Output the [x, y] coordinate of the center of the cell containing the given text.  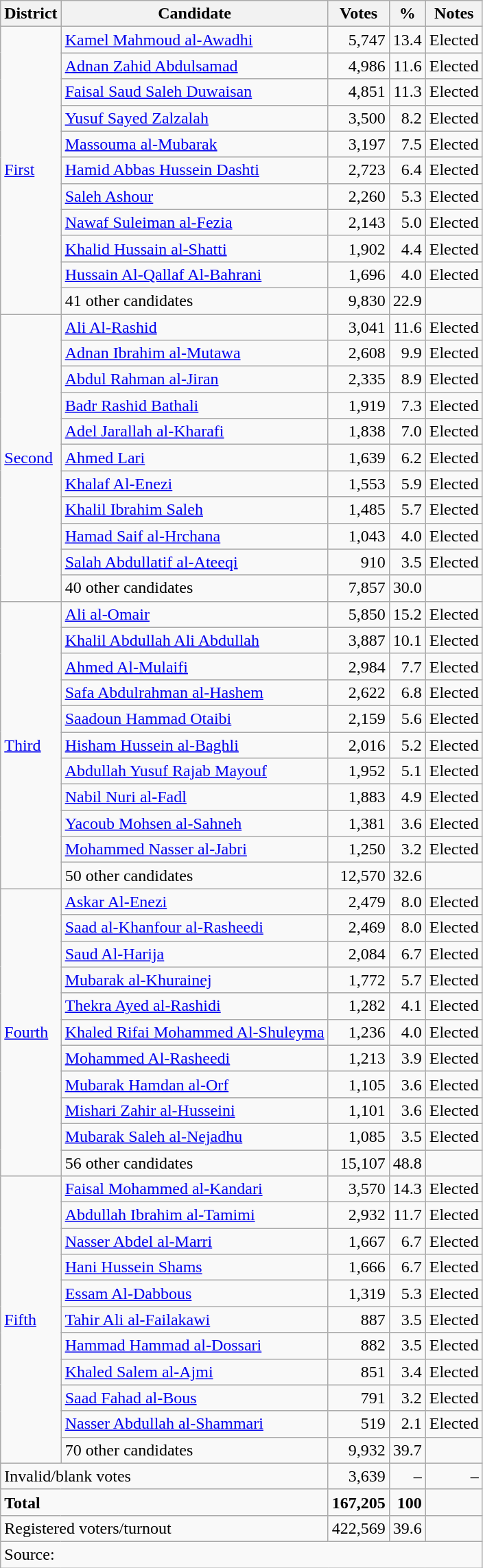
Source: [241, 1554]
56 other candidates [195, 1163]
519 [358, 1424]
Mubarak Saleh al-Nejadhu [195, 1136]
1,319 [358, 1294]
1,919 [358, 406]
Abdul Rahman al-Jiran [195, 379]
1,666 [358, 1267]
7.3 [408, 406]
39.6 [408, 1528]
2,143 [358, 222]
3,887 [358, 640]
Second [31, 458]
Saud Al-Harija [195, 954]
11.3 [408, 92]
100 [408, 1502]
Hussain Al-Qallaf Al-Bahrani [195, 274]
1,213 [358, 1058]
Nasser Abdullah al-Shammari [195, 1424]
Abdullah Ibrahim al-Tamimi [195, 1215]
50 other candidates [195, 876]
Badr Rashid Bathali [195, 406]
Fifth [31, 1320]
5.9 [408, 484]
Hani Hussein Shams [195, 1267]
Saleh Ashour [195, 196]
5.0 [408, 222]
4.1 [408, 1006]
3,570 [358, 1189]
5.2 [408, 745]
Saad Fahad al-Bous [195, 1398]
3,041 [358, 327]
% [408, 14]
Candidate [195, 14]
1,282 [358, 1006]
851 [358, 1372]
2,622 [358, 692]
8.2 [408, 118]
39.7 [408, 1450]
6.4 [408, 170]
910 [358, 562]
882 [358, 1346]
887 [358, 1320]
5,850 [358, 614]
4.9 [408, 797]
2,984 [358, 666]
167,205 [358, 1502]
Khalil Abdullah Ali Abdullah [195, 640]
Faisal Mohammed al-Kandari [195, 1189]
11.7 [408, 1215]
4,851 [358, 92]
Adel Jarallah al-Kharafi [195, 432]
6.8 [408, 692]
5.1 [408, 771]
Khaled Salem al-Ajmi [195, 1372]
Mubarak al-Khurainej [195, 980]
Hammad Hammad al-Dossari [195, 1346]
1,902 [358, 248]
Abdullah Yusuf Rajab Mayouf [195, 771]
2,084 [358, 954]
Essam Al-Dabbous [195, 1294]
1,696 [358, 274]
Invalid/blank votes [165, 1476]
7.5 [408, 144]
Khalid Hussain al-Shatti [195, 248]
2,159 [358, 718]
1,883 [358, 797]
48.8 [408, 1163]
791 [358, 1398]
1,381 [358, 823]
Faisal Saud Saleh Duwaisan [195, 92]
Hisham Hussein al-Baghli [195, 745]
Mubarak Hamdan al-Orf [195, 1084]
District [31, 14]
41 other candidates [195, 301]
1,952 [358, 771]
Yacoub Mohsen al-Sahneh [195, 823]
3,500 [358, 118]
70 other candidates [195, 1450]
Thekra Ayed al-Rashidi [195, 1006]
8.9 [408, 379]
1,485 [358, 510]
15.2 [408, 614]
2,932 [358, 1215]
Nabil Nuri al-Fadl [195, 797]
Adnan Zahid Abdulsamad [195, 66]
4,986 [358, 66]
1,101 [358, 1110]
1,639 [358, 458]
Third [31, 745]
4.4 [408, 248]
Notes [454, 14]
1,236 [358, 1032]
5,747 [358, 40]
Votes [358, 14]
Khalaf Al-Enezi [195, 484]
3,639 [358, 1476]
1,838 [358, 432]
Registered voters/turnout [165, 1528]
40 other candidates [195, 588]
Salah Abdullatif al-Ateeqi [195, 562]
30.0 [408, 588]
Khaled Rifai Mohammed Al-Shuleyma [195, 1032]
Fourth [31, 1032]
1,043 [358, 536]
1,772 [358, 980]
Nasser Abdel al-Marri [195, 1241]
15,107 [358, 1163]
2,335 [358, 379]
Yusuf Sayed Zalzalah [195, 118]
13.4 [408, 40]
1,553 [358, 484]
Kamel Mahmoud al-Awadhi [195, 40]
Ahmed Lari [195, 458]
Total [165, 1502]
Tahir Ali al-Failakawi [195, 1320]
Adnan Ibrahim al-Mutawa [195, 353]
9,932 [358, 1450]
Safa Abdulrahman al-Hashem [195, 692]
7,857 [358, 588]
1,250 [358, 850]
422,569 [358, 1528]
3.4 [408, 1372]
First [31, 170]
2,016 [358, 745]
9,830 [358, 301]
Mishari Zahir al-Husseini [195, 1110]
32.6 [408, 876]
Khalil Ibrahim Saleh [195, 510]
2,723 [358, 170]
2,608 [358, 353]
Ali al-Omair [195, 614]
2,260 [358, 196]
12,570 [358, 876]
14.3 [408, 1189]
Mohammed Nasser al-Jabri [195, 850]
Hamad Saif al-Hrchana [195, 536]
10.1 [408, 640]
Ahmed Al-Mulaifi [195, 666]
3.9 [408, 1058]
Nawaf Suleiman al-Fezia [195, 222]
Mohammed Al-Rasheedi [195, 1058]
Ali Al-Rashid [195, 327]
7.0 [408, 432]
5.6 [408, 718]
6.2 [408, 458]
Hamid Abbas Hussein Dashti [195, 170]
2,469 [358, 928]
2.1 [408, 1424]
Saad al-Khanfour al-Rasheedi [195, 928]
7.7 [408, 666]
Saadoun Hammad Otaibi [195, 718]
1,105 [358, 1084]
1,085 [358, 1136]
9.9 [408, 353]
3,197 [358, 144]
Askar Al-Enezi [195, 902]
Massouma al-Mubarak [195, 144]
1,667 [358, 1241]
2,479 [358, 902]
22.9 [408, 301]
